From the cell containing the given text, extract its center point as [x, y] coordinate. 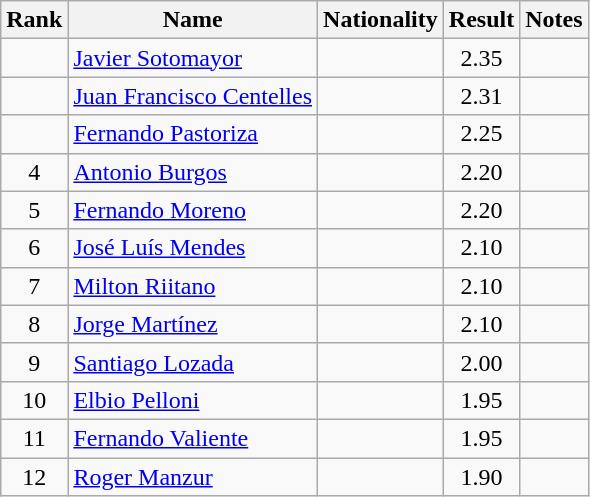
2.25 [481, 134]
Nationality [381, 20]
Result [481, 20]
Name [193, 20]
Milton Riitano [193, 286]
2.35 [481, 58]
2.00 [481, 362]
Antonio Burgos [193, 172]
José Luís Mendes [193, 248]
Jorge Martínez [193, 324]
1.90 [481, 477]
Fernando Valiente [193, 438]
Roger Manzur [193, 477]
7 [34, 286]
Fernando Moreno [193, 210]
5 [34, 210]
Juan Francisco Centelles [193, 96]
Fernando Pastoriza [193, 134]
10 [34, 400]
Javier Sotomayor [193, 58]
Rank [34, 20]
Santiago Lozada [193, 362]
6 [34, 248]
11 [34, 438]
2.31 [481, 96]
Notes [554, 20]
8 [34, 324]
4 [34, 172]
Elbio Pelloni [193, 400]
9 [34, 362]
12 [34, 477]
